Pinpoint the cell where the given text exists, returning its [X, Y] midpoint coordinate. 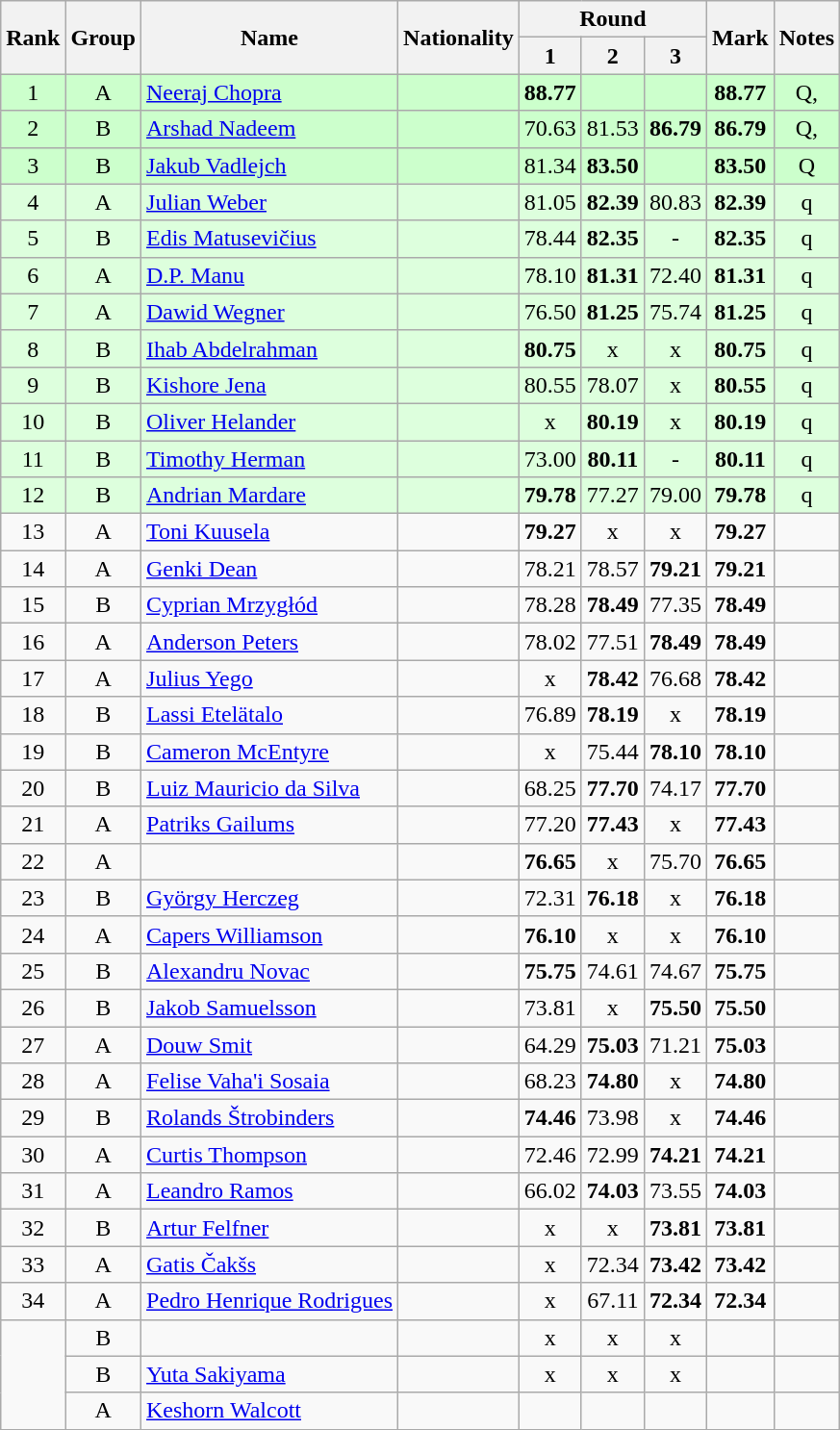
Rank [33, 38]
Lassi Etelätalo [269, 715]
81.34 [550, 166]
33 [33, 1264]
19 [33, 752]
79.00 [675, 496]
76.89 [550, 715]
78.07 [612, 385]
26 [33, 1008]
Nationality [459, 38]
28 [33, 1082]
12 [33, 496]
75.70 [675, 861]
30 [33, 1155]
Oliver Helander [269, 421]
Yuta Sakiyama [269, 1374]
Q [806, 166]
Round [612, 19]
D.P. Manu [269, 275]
72.46 [550, 1155]
72.40 [675, 275]
Neeraj Chopra [269, 92]
74.67 [675, 971]
72.99 [612, 1155]
25 [33, 971]
Dawid Wegner [269, 312]
23 [33, 898]
29 [33, 1118]
73.00 [550, 459]
24 [33, 934]
Anderson Peters [269, 642]
73.98 [612, 1118]
6 [33, 275]
4 [33, 202]
5 [33, 239]
34 [33, 1301]
68.23 [550, 1082]
8 [33, 348]
75.74 [675, 312]
Andrian Mardare [269, 496]
Kishore Jena [269, 385]
Timothy Herman [269, 459]
17 [33, 678]
Curtis Thompson [269, 1155]
14 [33, 569]
Group [104, 38]
11 [33, 459]
27 [33, 1044]
Patriks Gailums [269, 825]
Cameron McEntyre [269, 752]
78.44 [550, 239]
71.21 [675, 1044]
Cyprian Mrzygłód [269, 605]
Ihab Abdelrahman [269, 348]
Felise Vaha'i Sosaia [269, 1082]
Artur Felfner [269, 1228]
77.51 [612, 642]
15 [33, 605]
Rolands Štrobinders [269, 1118]
78.28 [550, 605]
68.25 [550, 788]
Julian Weber [269, 202]
66.02 [550, 1191]
Keshorn Walcott [269, 1411]
György Herczeg [269, 898]
Alexandru Novac [269, 971]
72.31 [550, 898]
Jakob Samuelsson [269, 1008]
Douw Smit [269, 1044]
Gatis Čakšs [269, 1264]
Notes [806, 38]
Jakub Vadlejch [269, 166]
75.44 [612, 752]
77.27 [612, 496]
13 [33, 532]
Name [269, 38]
32 [33, 1228]
78.21 [550, 569]
16 [33, 642]
76.68 [675, 678]
Mark [740, 38]
76.50 [550, 312]
73.55 [675, 1191]
Arshad Nadeem [269, 129]
80.83 [675, 202]
Genki Dean [269, 569]
64.29 [550, 1044]
81.05 [550, 202]
Leandro Ramos [269, 1191]
78.02 [550, 642]
77.35 [675, 605]
22 [33, 861]
Julius Yego [269, 678]
Capers Williamson [269, 934]
78.57 [612, 569]
74.61 [612, 971]
70.63 [550, 129]
20 [33, 788]
7 [33, 312]
Toni Kuusela [269, 532]
Pedro Henrique Rodrigues [269, 1301]
81.53 [612, 129]
9 [33, 385]
Edis Matusevičius [269, 239]
Luiz Mauricio da Silva [269, 788]
31 [33, 1191]
18 [33, 715]
10 [33, 421]
74.17 [675, 788]
21 [33, 825]
67.11 [612, 1301]
77.20 [550, 825]
